Search for the cell housing the specified text and yield its [x, y] center coordinate. 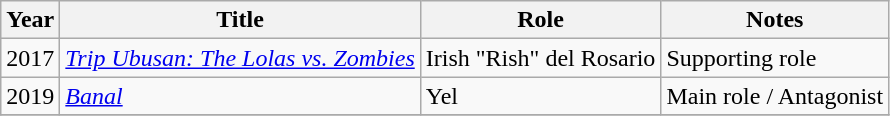
Yel [540, 96]
Title [240, 20]
Banal [240, 96]
Role [540, 20]
Main role / Antagonist [775, 96]
Notes [775, 20]
Trip Ubusan: The Lolas vs. Zombies [240, 58]
2017 [30, 58]
Supporting role [775, 58]
2019 [30, 96]
Year [30, 20]
Irish "Rish" del Rosario [540, 58]
